Detect which cell encompasses the target text, then output its (X, Y) center coordinate. 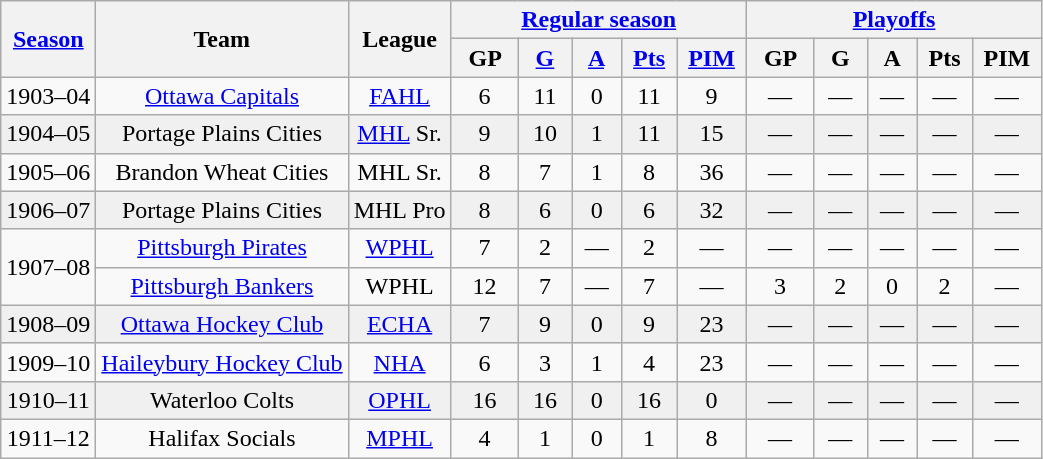
League (400, 39)
1910–11 (48, 400)
Regular season (598, 20)
1908–09 (48, 324)
1905–06 (48, 172)
36 (712, 172)
1907–08 (48, 267)
MPHL (400, 438)
Brandon Wheat Cities (222, 172)
FAHL (400, 96)
Halifax Socials (222, 438)
1906–07 (48, 210)
Playoffs (894, 20)
Season (48, 39)
MHL Pro (400, 210)
OPHL (400, 400)
Pittsburgh Pirates (222, 248)
1903–04 (48, 96)
1909–10 (48, 362)
NHA (400, 362)
1911–12 (48, 438)
Ottawa Capitals (222, 96)
Pittsburgh Bankers (222, 286)
10 (545, 134)
Haileybury Hockey Club (222, 362)
ECHA (400, 324)
Waterloo Colts (222, 400)
Team (222, 39)
32 (712, 210)
12 (484, 286)
Ottawa Hockey Club (222, 324)
15 (712, 134)
1904–05 (48, 134)
